Scan for the cell matching the given text and deliver its (x, y) coordinate at center. 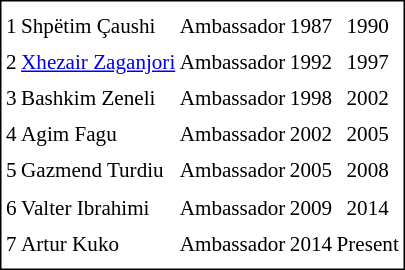
Shpëtim Çaushi (98, 26)
7 (12, 243)
1 (12, 26)
Bashkim Zeneli (98, 99)
Gazmend Turdiu (98, 171)
2008 (368, 171)
Present (368, 243)
3 (12, 99)
1997 (368, 63)
Valter Ibrahimi (98, 207)
2 (12, 63)
1987 (311, 26)
1990 (368, 26)
6 (12, 207)
Agim Fagu (98, 135)
Xhezair Zaganjori (98, 63)
2009 (311, 207)
5 (12, 171)
Artur Kuko (98, 243)
1998 (311, 99)
1992 (311, 63)
4 (12, 135)
